Detect which cell encompasses the target text, then output its (x, y) center coordinate. 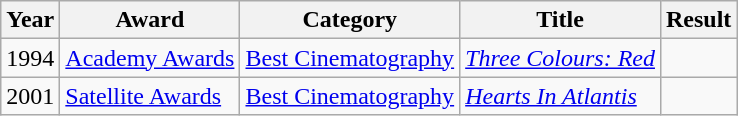
2001 (30, 96)
Result (698, 20)
Title (560, 20)
Award (150, 20)
Year (30, 20)
Category (350, 20)
Three Colours: Red (560, 58)
1994 (30, 58)
Satellite Awards (150, 96)
Hearts In Atlantis (560, 96)
Academy Awards (150, 58)
